Capture the cell that displays the provided text and extract its [x, y] central coordinate. 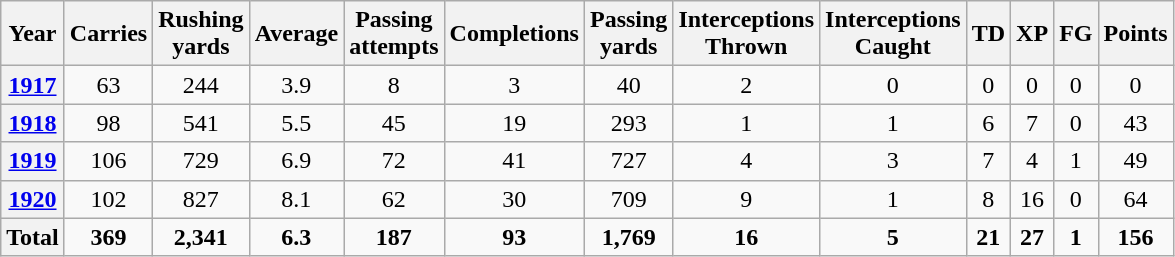
541 [201, 123]
41 [514, 161]
1918 [33, 123]
Completions [514, 34]
40 [628, 85]
1920 [33, 199]
Passing attempts [394, 34]
1919 [33, 161]
5 [894, 237]
5.5 [296, 123]
63 [108, 85]
45 [394, 123]
156 [1136, 237]
293 [628, 123]
Total [33, 237]
2,341 [201, 237]
Carries [108, 34]
827 [201, 199]
369 [108, 237]
2 [746, 85]
Average [296, 34]
6.9 [296, 161]
FG [1076, 34]
72 [394, 161]
InterceptionsCaught [894, 34]
729 [201, 161]
9 [746, 199]
98 [108, 123]
106 [108, 161]
19 [514, 123]
8.1 [296, 199]
727 [628, 161]
30 [514, 199]
InterceptionsThrown [746, 34]
Points [1136, 34]
3.9 [296, 85]
Passingyards [628, 34]
187 [394, 237]
62 [394, 199]
49 [1136, 161]
93 [514, 237]
1,769 [628, 237]
Year [33, 34]
1917 [33, 85]
6 [988, 123]
Rushingyards [201, 34]
TD [988, 34]
21 [988, 237]
64 [1136, 199]
244 [201, 85]
27 [1032, 237]
6.3 [296, 237]
XP [1032, 34]
102 [108, 199]
43 [1136, 123]
709 [628, 199]
